Return [X, Y] of the center of cell containing provided text 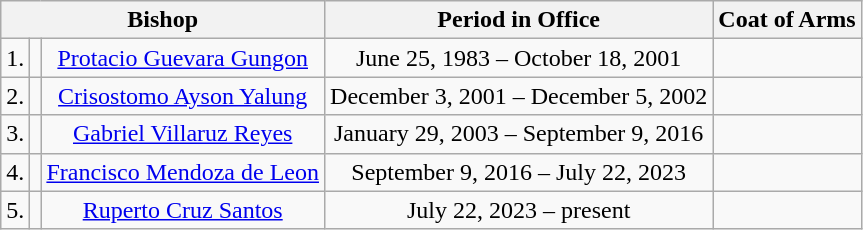
Bishop [163, 20]
Period in Office [519, 20]
1. [16, 58]
Francisco Mendoza de Leon [183, 172]
January 29, 2003 – September 9, 2016 [519, 134]
Crisostomo Ayson Yalung [183, 96]
Protacio Guevara Gungon [183, 58]
3. [16, 134]
2. [16, 96]
Gabriel Villaruz Reyes [183, 134]
September 9, 2016 – July 22, 2023 [519, 172]
July 22, 2023 – present [519, 210]
Ruperto Cruz Santos [183, 210]
4. [16, 172]
June 25, 1983 – October 18, 2001 [519, 58]
5. [16, 210]
December 3, 2001 – December 5, 2002 [519, 96]
Coat of Arms [787, 20]
